Search for the cell housing the specified text and yield its [x, y] center coordinate. 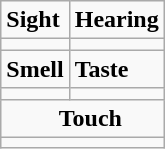
Sight [35, 20]
Taste [116, 69]
Smell [35, 69]
Hearing [116, 20]
Touch [82, 118]
